Search for the cell housing the specified text and yield its (x, y) center coordinate. 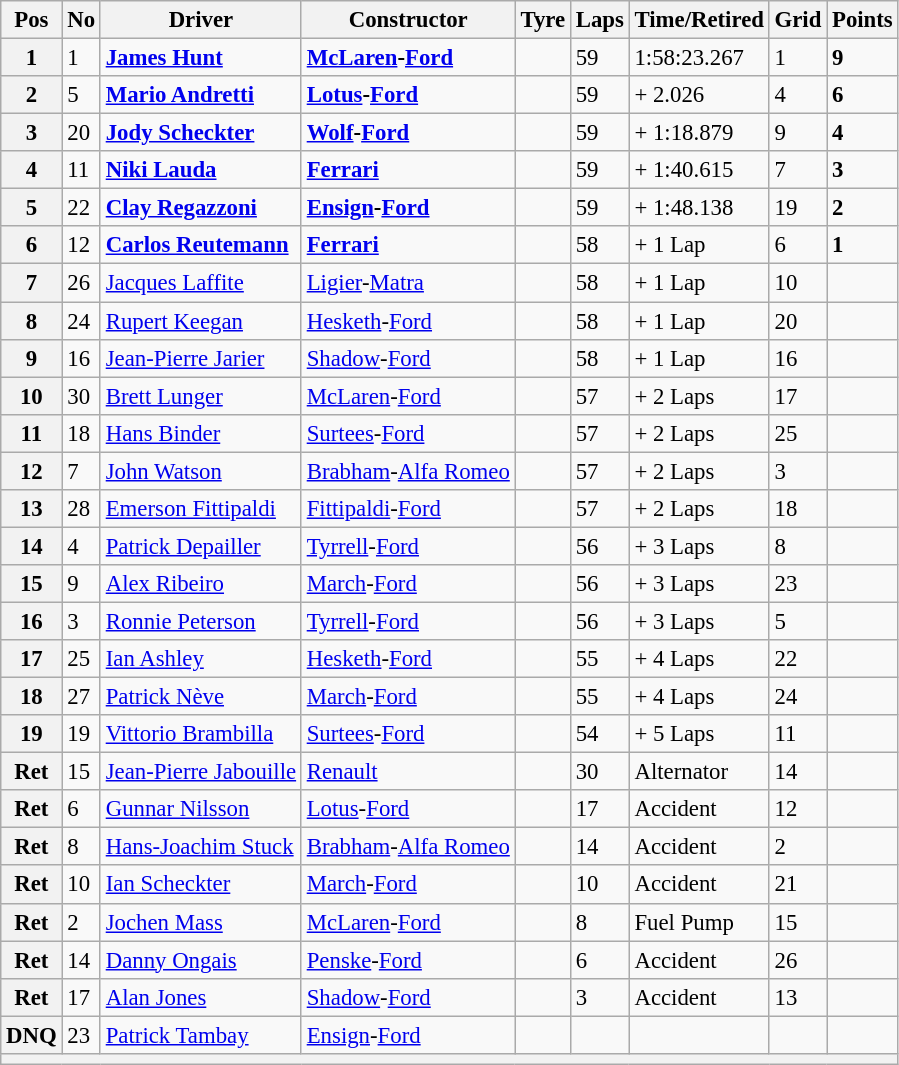
Niki Lauda (200, 170)
Alternator (699, 772)
Points (862, 20)
Ligier-Matra (408, 283)
21 (798, 885)
Jochen Mass (200, 922)
Tyre (542, 20)
Carlos Reutemann (200, 245)
Clay Regazzoni (200, 208)
Patrick Nève (200, 697)
Fuel Pump (699, 922)
Gunnar Nilsson (200, 809)
Ian Ashley (200, 659)
Fittipaldi-Ford (408, 509)
James Hunt (200, 58)
Jody Scheckter (200, 133)
Danny Ongais (200, 960)
Grid (798, 20)
28 (81, 509)
Renault (408, 772)
Ronnie Peterson (200, 621)
Vittorio Brambilla (200, 734)
Rupert Keegan (200, 321)
Brett Lunger (200, 396)
Alex Ribeiro (200, 584)
DNQ (32, 1035)
+ 2.026 (699, 95)
+ 5 Laps (699, 734)
John Watson (200, 471)
No (81, 20)
Patrick Tambay (200, 1035)
Penske-Ford (408, 960)
Hans-Joachim Stuck (200, 847)
+ 1:48.138 (699, 208)
Laps (600, 20)
27 (81, 697)
Patrick Depailler (200, 546)
Ian Scheckter (200, 885)
Time/Retired (699, 20)
1:58:23.267 (699, 58)
Alan Jones (200, 997)
Constructor (408, 20)
Hans Binder (200, 433)
Jacques Laffite (200, 283)
Wolf-Ford (408, 133)
Mario Andretti (200, 95)
54 (600, 734)
Jean-Pierre Jabouille (200, 772)
+ 1:18.879 (699, 133)
+ 1:40.615 (699, 170)
Driver (200, 20)
Emerson Fittipaldi (200, 509)
Pos (32, 20)
Jean-Pierre Jarier (200, 358)
